Extract the [x, y] coordinate from the center of the cell holding the provided text.  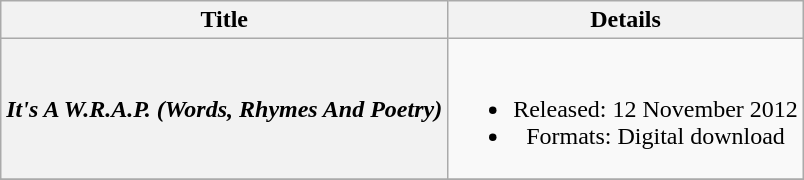
Released: 12 November 2012Formats: Digital download [626, 109]
Details [626, 20]
Title [224, 20]
It's A W.R.A.P. (Words, Rhymes And Poetry) [224, 109]
